For the text-containing cell, return its midpoint in (X, Y) coordinate format. 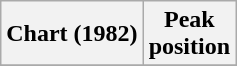
Chart (1982) (72, 34)
Peak position (189, 34)
